Extract the [x, y] coordinate from the center of the cell holding the provided text.  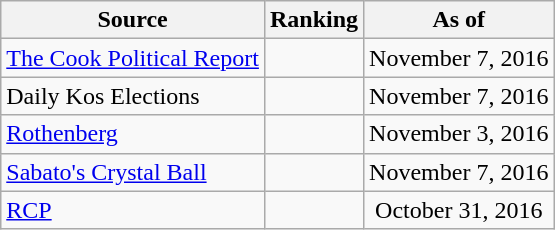
October 31, 2016 [459, 210]
The Cook Political Report [133, 58]
As of [459, 20]
Sabato's Crystal Ball [133, 172]
Rothenberg [133, 134]
Ranking [314, 20]
November 3, 2016 [459, 134]
RCP [133, 210]
Source [133, 20]
Daily Kos Elections [133, 96]
